Scan for the cell matching the given text and deliver its (X, Y) coordinate at center. 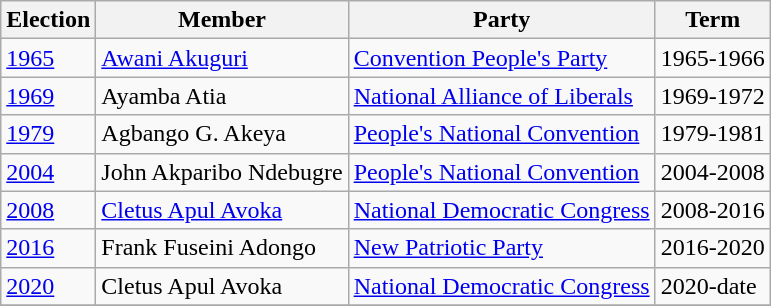
2020 (48, 286)
Party (502, 20)
Term (712, 20)
1965-1966 (712, 58)
Member (222, 20)
1969‐1972 (712, 96)
John Akparibo Ndebugre (222, 172)
New Patriotic Party (502, 248)
Election (48, 20)
Agbango G. Akeya (222, 134)
1979 (48, 134)
2008 (48, 210)
1979-1981 (712, 134)
National Alliance of Liberals (502, 96)
1969 (48, 96)
1965 (48, 58)
2020-date (712, 286)
2016 (48, 248)
Ayamba Atia (222, 96)
Frank Fuseini Adongo (222, 248)
Convention People's Party (502, 58)
2008-2016 (712, 210)
Awani Akuguri (222, 58)
2004 (48, 172)
2004-2008 (712, 172)
2016-2020 (712, 248)
